Output the [X, Y] coordinate of the center of the cell containing the given text.  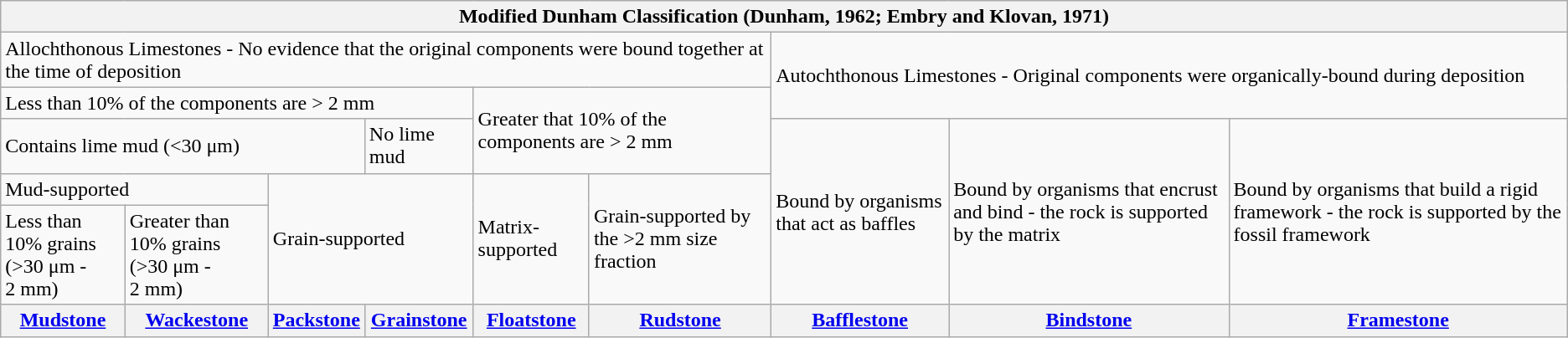
Mud-supported [135, 189]
Mudstone [63, 320]
Bindstone [1089, 320]
Matrix-supported [531, 239]
Less than 10% of the components are > 2 mm [237, 103]
Bound by organisms that build a rigid framework - the rock is supported by the fossil framework [1398, 212]
Less than 10% grains(>30 μm - 2 mm) [63, 254]
Bound by organisms that act as baffles [860, 212]
Floatstone [531, 320]
Bafflestone [860, 320]
Allochthonous Limestones - No evidence that the original components were bound together at the time of deposition [386, 60]
Grainstone [419, 320]
Bound by organisms that encrust and bind - the rock is supported by the matrix [1089, 212]
Packstone [317, 320]
Autochthonous Limestones - Original components were organically-bound during deposition [1169, 75]
Wackestone [196, 320]
Rudstone [680, 320]
Grain-supported [370, 239]
Framestone [1398, 320]
Contains lime mud (<30 μm) [183, 146]
Greater that 10% of the components are > 2 mm [622, 131]
No lime mud [419, 146]
Grain-supported by the >2 mm size fraction [680, 239]
Greater than 10% grains(>30 μm - 2 mm) [196, 254]
Modified Dunham Classification (Dunham, 1962; Embry and Klovan, 1971) [784, 17]
